Return the (X, Y) coordinate for the center point of the cell that contains the specified text.  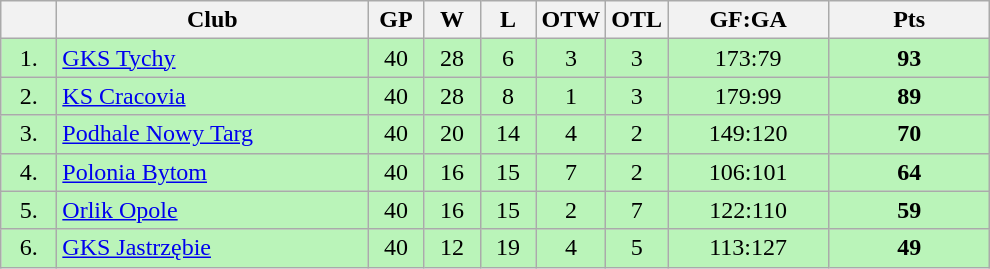
179:99 (748, 96)
70 (910, 134)
GKS Jastrzębie (212, 248)
Pts (910, 20)
W (452, 20)
GP (396, 20)
5 (637, 248)
Polonia Bytom (212, 172)
Orlik Opole (212, 210)
106:101 (748, 172)
49 (910, 248)
14 (508, 134)
149:120 (748, 134)
6. (29, 248)
173:79 (748, 58)
1. (29, 58)
59 (910, 210)
20 (452, 134)
12 (452, 248)
64 (910, 172)
113:127 (748, 248)
Club (212, 20)
KS Cracovia (212, 96)
3. (29, 134)
5. (29, 210)
8 (508, 96)
19 (508, 248)
1 (571, 96)
93 (910, 58)
GKS Tychy (212, 58)
122:110 (748, 210)
L (508, 20)
89 (910, 96)
6 (508, 58)
OTL (637, 20)
GF:GA (748, 20)
2. (29, 96)
4. (29, 172)
OTW (571, 20)
Podhale Nowy Targ (212, 134)
